Determine the [X, Y] coordinate at the center of the cell enclosing the given text.  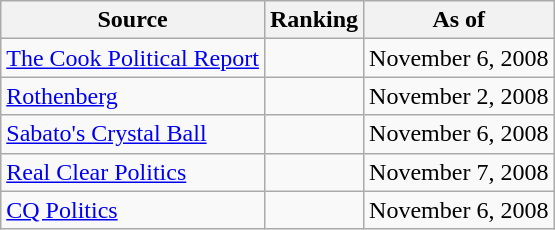
Ranking [314, 20]
Real Clear Politics [133, 172]
November 7, 2008 [459, 172]
November 2, 2008 [459, 96]
Source [133, 20]
CQ Politics [133, 210]
As of [459, 20]
Rothenberg [133, 96]
The Cook Political Report [133, 58]
Sabato's Crystal Ball [133, 134]
